Capture the cell that displays the provided text and extract its (x, y) central coordinate. 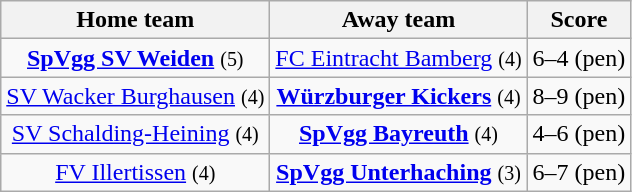
FC Eintracht Bamberg (4) (398, 58)
Score (579, 20)
Home team (136, 20)
FV Illertissen (4) (136, 172)
8–9 (pen) (579, 96)
4–6 (pen) (579, 134)
SpVgg Unterhaching (3) (398, 172)
SV Wacker Burghausen (4) (136, 96)
Away team (398, 20)
SV Schalding-Heining (4) (136, 134)
6–7 (pen) (579, 172)
6–4 (pen) (579, 58)
SpVgg SV Weiden (5) (136, 58)
Würzburger Kickers (4) (398, 96)
SpVgg Bayreuth (4) (398, 134)
